Capture the cell that displays the provided text and extract its [X, Y] central coordinate. 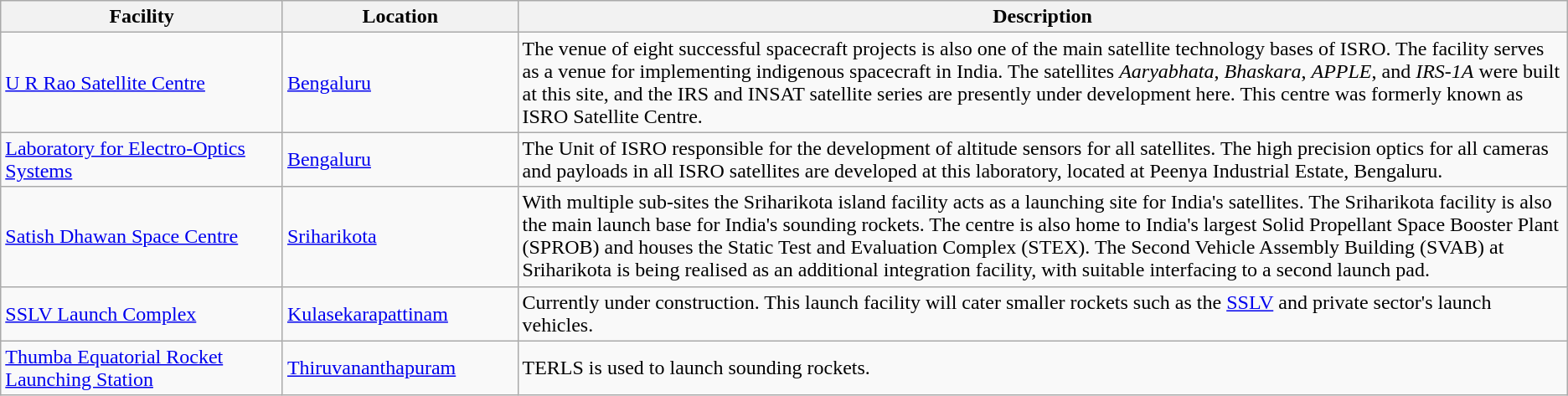
Location [400, 17]
Satish Dhawan Space Centre [142, 236]
U R Rao Satellite Centre [142, 82]
SSLV Launch Complex [142, 313]
Laboratory for Electro-Optics Systems [142, 159]
Description [1042, 17]
Sriharikota [400, 236]
TERLS is used to launch sounding rockets. [1042, 368]
Currently under construction. This launch facility will cater smaller rockets such as the SSLV and private sector's launch vehicles. [1042, 313]
Facility [142, 17]
Thumba Equatorial Rocket Launching Station [142, 368]
Thiruvananthapuram [400, 368]
Kulasekarapattinam [400, 313]
